Return the (X, Y) coordinate for the center point of the cell that contains the specified text.  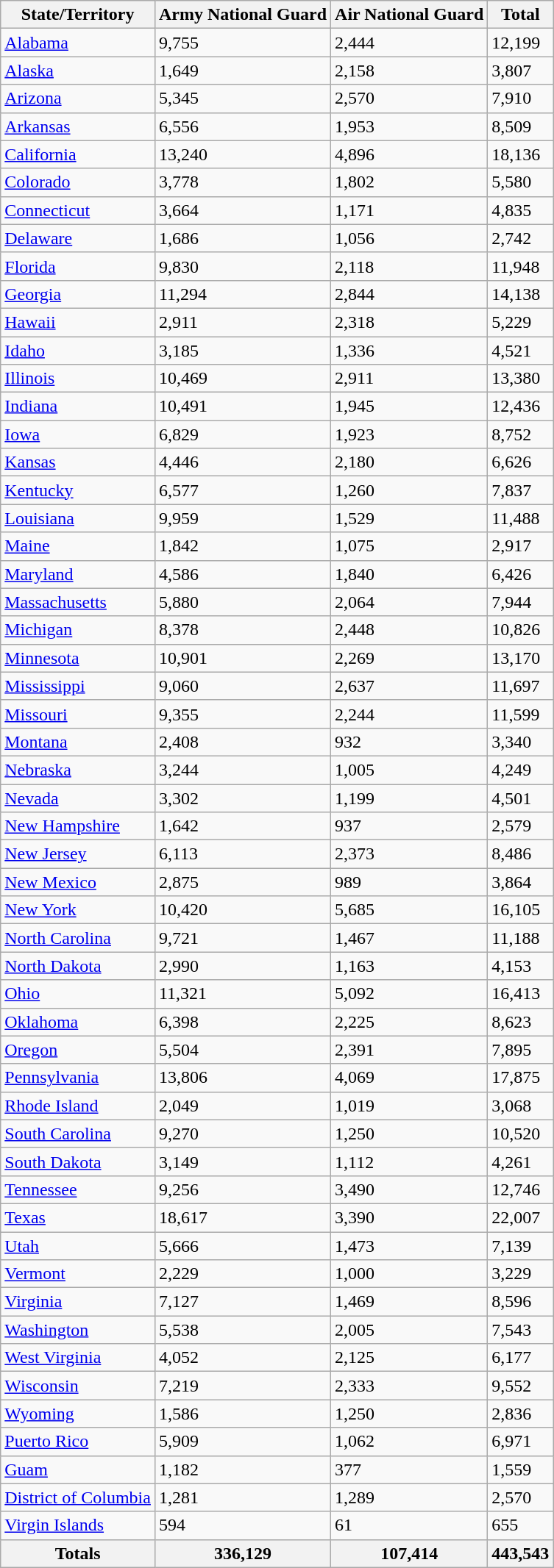
6,398 (243, 1022)
4,501 (521, 798)
Maryland (78, 574)
9,755 (243, 43)
6,426 (521, 574)
1,199 (409, 798)
11,697 (521, 686)
Montana (78, 742)
New Hampshire (78, 826)
11,948 (521, 266)
1,056 (409, 238)
4,896 (409, 154)
13,170 (521, 658)
Air National Guard (409, 15)
Louisiana (78, 518)
12,746 (521, 1189)
18,617 (243, 1217)
New York (78, 910)
3,229 (521, 1274)
1,112 (409, 1161)
Colorado (78, 182)
Idaho (78, 351)
1,163 (409, 966)
Ohio (78, 994)
Army National Guard (243, 15)
2,444 (409, 43)
1,289 (409, 1497)
Indiana (78, 407)
5,685 (409, 910)
Delaware (78, 238)
5,538 (243, 1330)
1,953 (409, 126)
2,269 (409, 658)
2,742 (521, 238)
10,520 (521, 1134)
11,294 (243, 294)
North Carolina (78, 938)
1,586 (243, 1414)
443,543 (521, 1553)
1,005 (409, 770)
5,092 (409, 994)
7,543 (521, 1330)
9,256 (243, 1189)
1,559 (521, 1469)
1,260 (409, 490)
2,448 (409, 630)
2,064 (409, 602)
2,990 (243, 966)
3,490 (409, 1189)
2,373 (409, 854)
5,666 (243, 1246)
594 (243, 1525)
6,177 (521, 1358)
Alabama (78, 43)
Nevada (78, 798)
Minnesota (78, 658)
1,171 (409, 210)
9,721 (243, 938)
8,486 (521, 854)
Virgin Islands (78, 1525)
9,959 (243, 518)
1,019 (409, 1106)
16,413 (521, 994)
South Carolina (78, 1134)
Guam (78, 1469)
6,971 (521, 1442)
14,138 (521, 294)
Mississippi (78, 686)
1,686 (243, 238)
Arkansas (78, 126)
1,802 (409, 182)
New Mexico (78, 882)
Illinois (78, 379)
3,778 (243, 182)
5,345 (243, 99)
1,467 (409, 938)
2,917 (521, 546)
5,504 (243, 1050)
3,149 (243, 1161)
Kansas (78, 462)
Washington (78, 1330)
3,185 (243, 351)
Virginia (78, 1302)
2,333 (409, 1386)
District of Columbia (78, 1497)
10,826 (521, 630)
9,270 (243, 1134)
Puerto Rico (78, 1442)
2,118 (409, 266)
10,420 (243, 910)
4,052 (243, 1358)
13,806 (243, 1078)
Alaska (78, 71)
17,875 (521, 1078)
Maine (78, 546)
Michigan (78, 630)
932 (409, 742)
Totals (78, 1553)
Oklahoma (78, 1022)
Tennessee (78, 1189)
107,414 (409, 1553)
6,113 (243, 854)
Iowa (78, 434)
3,807 (521, 71)
2,125 (409, 1358)
2,875 (243, 882)
989 (409, 882)
Florida (78, 266)
11,599 (521, 714)
2,579 (521, 826)
Georgia (78, 294)
4,261 (521, 1161)
6,556 (243, 126)
Texas (78, 1217)
Missouri (78, 714)
3,244 (243, 770)
6,626 (521, 462)
5,229 (521, 322)
4,521 (521, 351)
377 (409, 1469)
5,580 (521, 182)
11,488 (521, 518)
11,188 (521, 938)
5,880 (243, 602)
Total (521, 15)
11,321 (243, 994)
2,318 (409, 322)
4,835 (521, 210)
7,127 (243, 1302)
10,491 (243, 407)
3,864 (521, 882)
1,000 (409, 1274)
16,105 (521, 910)
Kentucky (78, 490)
1,842 (243, 546)
2,408 (243, 742)
1,840 (409, 574)
1,336 (409, 351)
4,586 (243, 574)
6,577 (243, 490)
7,139 (521, 1246)
1,469 (409, 1302)
1,473 (409, 1246)
3,340 (521, 742)
West Virginia (78, 1358)
Wyoming (78, 1414)
1,182 (243, 1469)
2,637 (409, 686)
2,229 (243, 1274)
Connecticut (78, 210)
8,623 (521, 1022)
6,829 (243, 434)
State/Territory (78, 15)
7,219 (243, 1386)
2,225 (409, 1022)
7,837 (521, 490)
North Dakota (78, 966)
1,529 (409, 518)
1,062 (409, 1442)
937 (409, 826)
Wisconsin (78, 1386)
7,895 (521, 1050)
2,836 (521, 1414)
1,923 (409, 434)
2,049 (243, 1106)
Utah (78, 1246)
13,380 (521, 379)
Vermont (78, 1274)
1,642 (243, 826)
18,136 (521, 154)
9,830 (243, 266)
California (78, 154)
8,596 (521, 1302)
4,446 (243, 462)
9,060 (243, 686)
10,901 (243, 658)
Nebraska (78, 770)
2,180 (409, 462)
1,945 (409, 407)
3,068 (521, 1106)
5,909 (243, 1442)
336,129 (243, 1553)
8,378 (243, 630)
Rhode Island (78, 1106)
1,075 (409, 546)
South Dakota (78, 1161)
4,249 (521, 770)
2,158 (409, 71)
4,069 (409, 1078)
1,281 (243, 1497)
9,552 (521, 1386)
13,240 (243, 154)
Hawaii (78, 322)
3,390 (409, 1217)
7,944 (521, 602)
3,302 (243, 798)
2,244 (409, 714)
2,391 (409, 1050)
Massachusetts (78, 602)
Arizona (78, 99)
8,509 (521, 126)
61 (409, 1525)
New Jersey (78, 854)
655 (521, 1525)
Pennsylvania (78, 1078)
22,007 (521, 1217)
3,664 (243, 210)
8,752 (521, 434)
7,910 (521, 99)
2,844 (409, 294)
12,436 (521, 407)
Oregon (78, 1050)
9,355 (243, 714)
12,199 (521, 43)
10,469 (243, 379)
2,005 (409, 1330)
1,649 (243, 71)
4,153 (521, 966)
